Extract the [x, y] coordinate from the center of the cell holding the provided text.  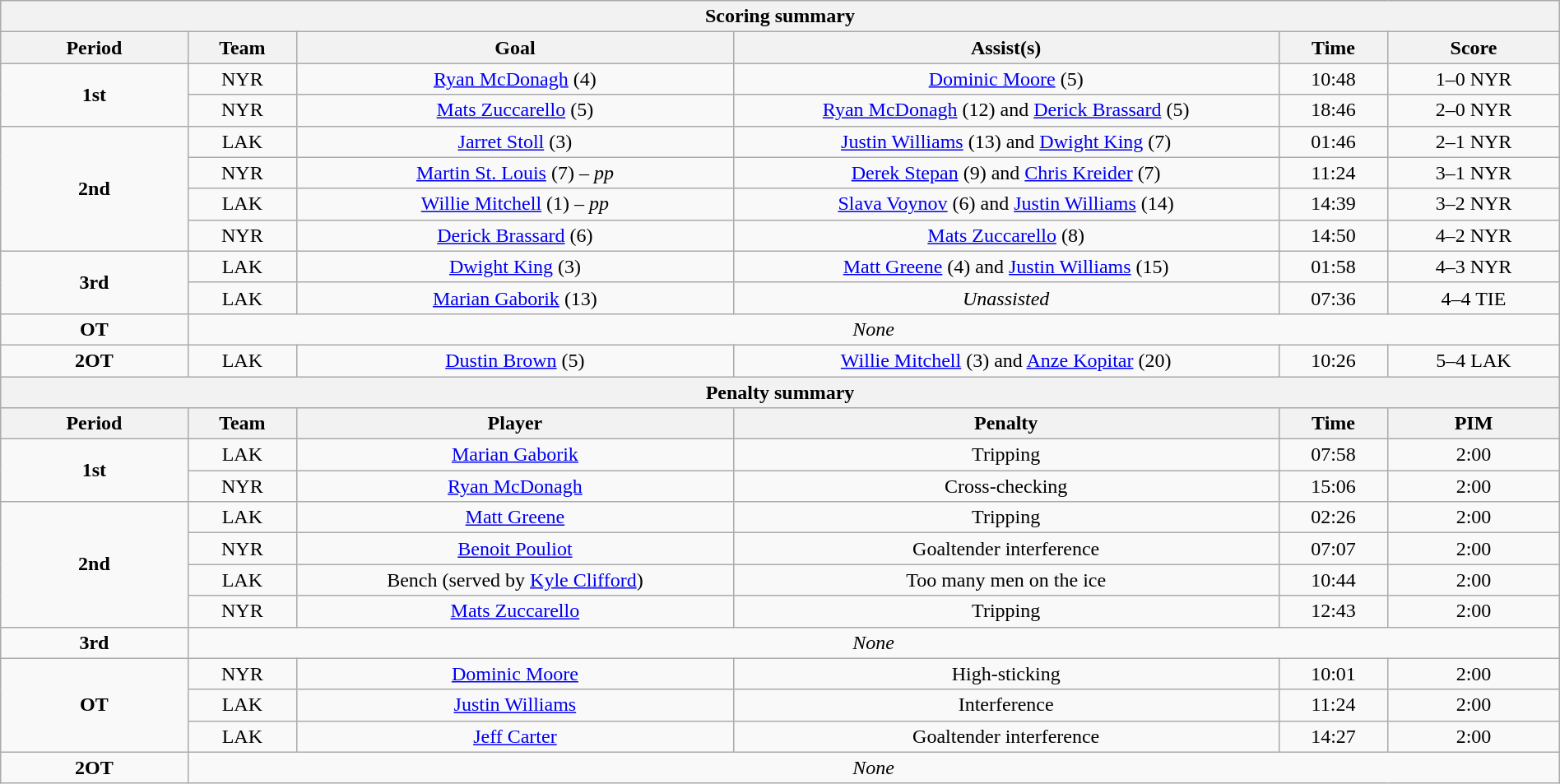
10:01 [1333, 674]
Marian Gaborik (13) [515, 298]
High-sticking [1005, 674]
14:27 [1333, 736]
Score [1474, 48]
Bench (served by Kyle Clifford) [515, 580]
14:39 [1333, 204]
Mats Zuccarello (8) [1005, 235]
01:58 [1333, 267]
Jarret Stoll (3) [515, 141]
Matt Greene (4) and Justin Williams (15) [1005, 267]
Marian Gaborik [515, 455]
10:48 [1333, 79]
18:46 [1333, 110]
PIM [1474, 424]
10:44 [1333, 580]
Benoit Pouliot [515, 549]
12:43 [1333, 611]
02:26 [1333, 517]
Dustin Brown (5) [515, 360]
14:50 [1333, 235]
Derek Stepan (9) and Chris Kreider (7) [1005, 173]
15:06 [1333, 486]
Dwight King (3) [515, 267]
07:58 [1333, 455]
Willie Mitchell (1) – pp [515, 204]
4–4 TIE [1474, 298]
Penalty [1005, 424]
07:36 [1333, 298]
5–4 LAK [1474, 360]
Ryan McDonagh [515, 486]
Justin Williams (13) and Dwight King (7) [1005, 141]
4–2 NYR [1474, 235]
2–0 NYR [1474, 110]
Scoring summary [780, 16]
Derick Brassard (6) [515, 235]
Too many men on the ice [1005, 580]
01:46 [1333, 141]
1–0 NYR [1474, 79]
10:26 [1333, 360]
Martin St. Louis (7) – pp [515, 173]
Goal [515, 48]
Willie Mitchell (3) and Anze Kopitar (20) [1005, 360]
Justin Williams [515, 705]
Mats Zuccarello [515, 611]
Assist(s) [1005, 48]
Ryan McDonagh (4) [515, 79]
Unassisted [1005, 298]
07:07 [1333, 549]
Jeff Carter [515, 736]
Dominic Moore (5) [1005, 79]
2–1 NYR [1474, 141]
Penalty summary [780, 392]
4–3 NYR [1474, 267]
Interference [1005, 705]
Player [515, 424]
Slava Voynov (6) and Justin Williams (14) [1005, 204]
3–1 NYR [1474, 173]
Cross-checking [1005, 486]
3–2 NYR [1474, 204]
Mats Zuccarello (5) [515, 110]
Matt Greene [515, 517]
Dominic Moore [515, 674]
Ryan McDonagh (12) and Derick Brassard (5) [1005, 110]
